Pinpoint the cell where the given text exists, returning its [X, Y] midpoint coordinate. 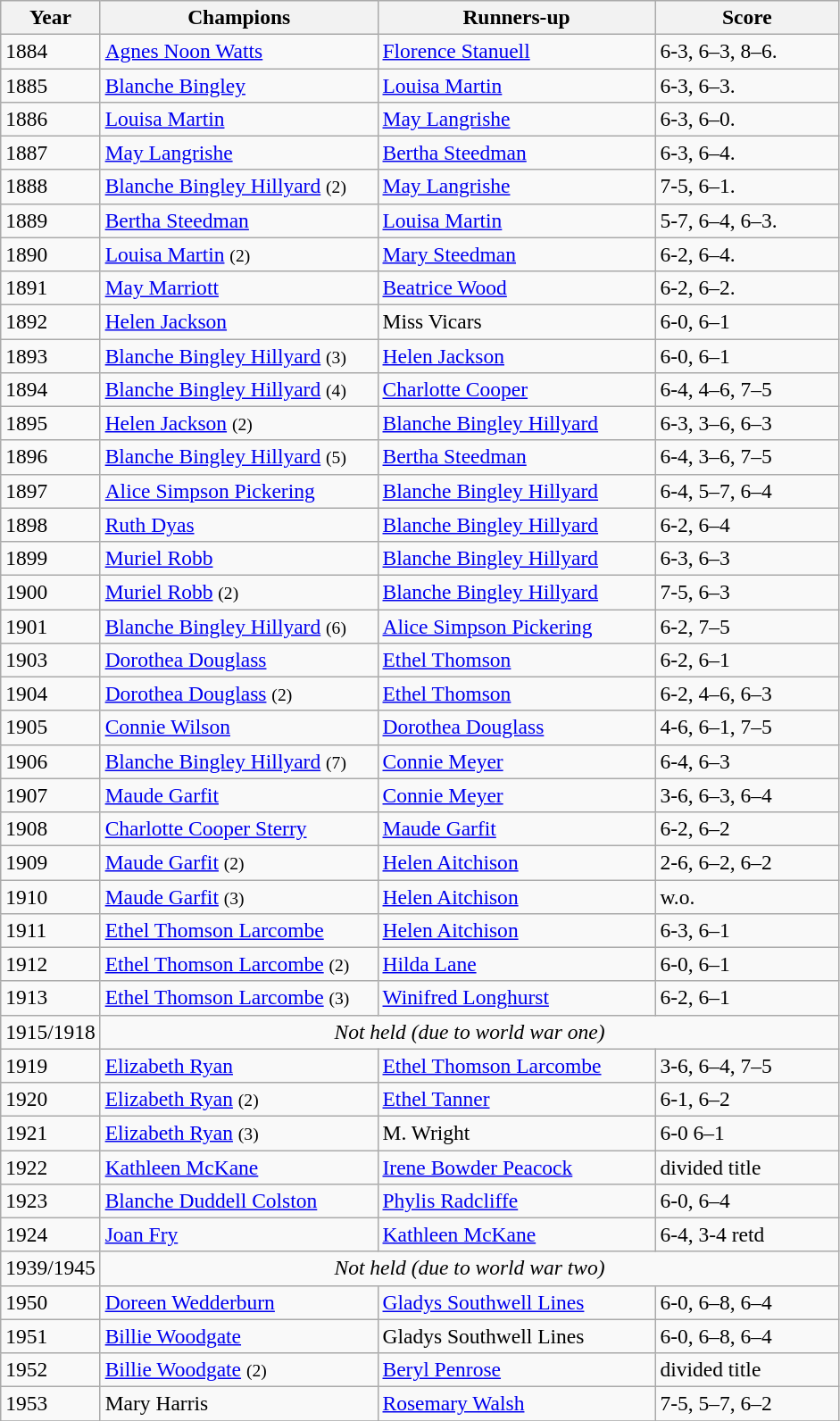
Not held (due to world war two) [470, 1268]
6-2, 6–4 [747, 525]
1910 [50, 896]
1921 [50, 1133]
Muriel Robb (2) [239, 592]
1907 [50, 795]
1893 [50, 355]
1912 [50, 964]
6-4, 3–6, 7–5 [747, 457]
1900 [50, 592]
6-3, 6–4. [747, 153]
6-2, 6–2. [747, 287]
Year [50, 17]
7-5, 6–3 [747, 592]
Ethel Thomson Larcombe (2) [239, 964]
1952 [50, 1369]
Blanche Bingley Hillyard (6) [239, 626]
1886 [50, 119]
Runners-up [516, 17]
4-6, 6–1, 7–5 [747, 727]
Blanche Bingley [239, 85]
Beryl Penrose [516, 1369]
6-2, 7–5 [747, 626]
Ethel Tanner [516, 1099]
Agnes Noon Watts [239, 51]
Blanche Bingley Hillyard (4) [239, 389]
6-3, 6–3. [747, 85]
1909 [50, 862]
6-2, 6–4. [747, 254]
Helen Jackson (2) [239, 423]
6-1, 6–2 [747, 1099]
6-0, 6–4 [747, 1201]
1894 [50, 389]
1911 [50, 930]
Irene Bowder Peacock [516, 1167]
Elizabeth Ryan (3) [239, 1133]
1896 [50, 457]
1884 [50, 51]
Maude Garfit (2) [239, 862]
6-2, 4–6, 6–3 [747, 694]
3-6, 6–4, 7–5 [747, 1066]
Rosemary Walsh [516, 1403]
Blanche Bingley Hillyard (5) [239, 457]
1890 [50, 254]
6-3, 6–3 [747, 558]
Mary Steedman [516, 254]
Mary Harris [239, 1403]
1906 [50, 761]
1888 [50, 187]
6-3, 6–0. [747, 119]
Charlotte Cooper Sterry [239, 828]
1924 [50, 1234]
w.o. [747, 896]
Billie Woodgate [239, 1336]
1903 [50, 660]
1919 [50, 1066]
Charlotte Cooper [516, 389]
6-4, 3-4 retd [747, 1234]
May Marriott [239, 287]
M. Wright [516, 1133]
Blanche Bingley Hillyard (2) [239, 187]
Blanche Bingley Hillyard (7) [239, 761]
Miss Vicars [516, 321]
Ruth Dyas [239, 525]
Elizabeth Ryan (2) [239, 1099]
1901 [50, 626]
Beatrice Wood [516, 287]
1898 [50, 525]
1923 [50, 1201]
6-3, 6–3, 8–6. [747, 51]
6-0 6–1 [747, 1133]
7-5, 5–7, 6–2 [747, 1403]
1885 [50, 85]
7-5, 6–1. [747, 187]
Not held (due to world war one) [470, 1032]
1897 [50, 491]
Ethel Thomson Larcombe (3) [239, 998]
6-4, 6–3 [747, 761]
1950 [50, 1302]
3-6, 6–3, 6–4 [747, 795]
1920 [50, 1099]
1892 [50, 321]
Blanche Duddell Colston [239, 1201]
Maude Garfit (3) [239, 896]
6-4, 4–6, 7–5 [747, 389]
1908 [50, 828]
Doreen Wedderburn [239, 1302]
6-2, 6–2 [747, 828]
1905 [50, 727]
Blanche Bingley Hillyard (3) [239, 355]
1887 [50, 153]
Joan Fry [239, 1234]
2-6, 6–2, 6–2 [747, 862]
Phylis Radcliffe [516, 1201]
1953 [50, 1403]
1915/1918 [50, 1032]
Connie Wilson [239, 727]
5-7, 6–4, 6–3. [747, 220]
Champions [239, 17]
1939/1945 [50, 1268]
1951 [50, 1336]
Score [747, 17]
1891 [50, 287]
Florence Stanuell [516, 51]
Winifred Longhurst [516, 998]
1895 [50, 423]
6-3, 3–6, 6–3 [747, 423]
6-4, 5–7, 6–4 [747, 491]
6-3, 6–1 [747, 930]
Muriel Robb [239, 558]
Dorothea Douglass (2) [239, 694]
1889 [50, 220]
Elizabeth Ryan [239, 1066]
1913 [50, 998]
Hilda Lane [516, 964]
1922 [50, 1167]
1904 [50, 694]
Louisa Martin (2) [239, 254]
1899 [50, 558]
Billie Woodgate (2) [239, 1369]
